Return the [X, Y] coordinate for the center point of the cell that contains the specified text.  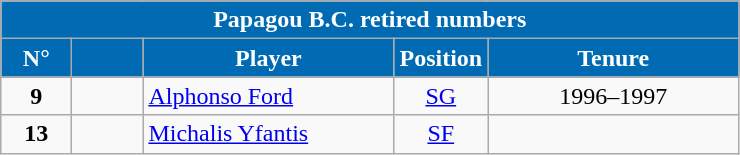
Position [441, 58]
SF [441, 134]
Player [268, 58]
N° [36, 58]
13 [36, 134]
1996–1997 [614, 96]
Alphonso Ford [268, 96]
SG [441, 96]
Tenure [614, 58]
Michalis Yfantis [268, 134]
9 [36, 96]
Papagou B.C. retired numbers [370, 20]
